For the text-containing cell, return its midpoint in [x, y] coordinate format. 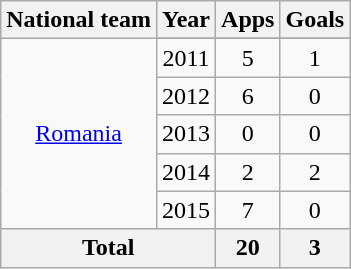
6 [248, 96]
2014 [186, 172]
3 [315, 248]
7 [248, 210]
2011 [186, 58]
Goals [315, 20]
Year [186, 20]
20 [248, 248]
National team [79, 20]
2012 [186, 96]
2013 [186, 134]
Total [108, 248]
2015 [186, 210]
5 [248, 58]
Romania [79, 134]
Apps [248, 20]
1 [315, 58]
